Find where the given text appears and provide that cell's center as [x, y] coordinate. 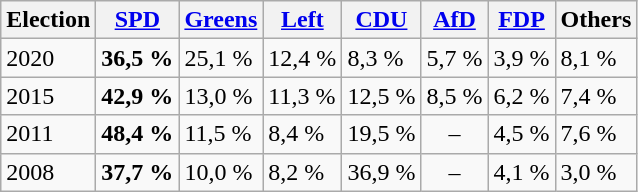
19,5 % [382, 134]
12,4 % [302, 58]
Others [596, 20]
13,0 % [221, 96]
2011 [48, 134]
3,0 % [596, 172]
Left [302, 20]
11,3 % [302, 96]
2015 [48, 96]
2020 [48, 58]
Greens [221, 20]
8,4 % [302, 134]
7,6 % [596, 134]
5,7 % [454, 58]
Election [48, 20]
8,1 % [596, 58]
42,9 % [138, 96]
4,5 % [522, 134]
10,0 % [221, 172]
AfD [454, 20]
3,9 % [522, 58]
2008 [48, 172]
37,7 % [138, 172]
8,3 % [382, 58]
CDU [382, 20]
36,9 % [382, 172]
12,5 % [382, 96]
SPD [138, 20]
36,5 % [138, 58]
4,1 % [522, 172]
FDP [522, 20]
25,1 % [221, 58]
8,5 % [454, 96]
6,2 % [522, 96]
8,2 % [302, 172]
48,4 % [138, 134]
7,4 % [596, 96]
11,5 % [221, 134]
